Provide the (X, Y) coordinate of the cell's center where the given text is located.  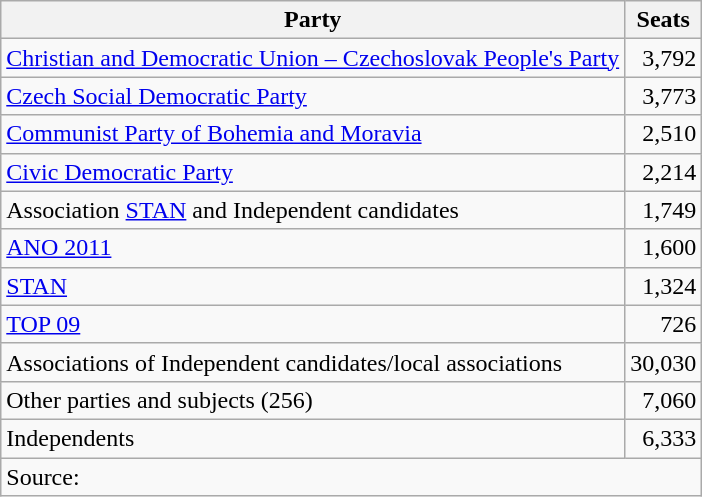
Communist Party of Bohemia and Moravia (313, 134)
STAN (313, 286)
Source: (352, 477)
Czech Social Democratic Party (313, 96)
30,030 (664, 362)
7,060 (664, 400)
Seats (664, 20)
Civic Democratic Party (313, 172)
Associations of Independent candidates/local associations (313, 362)
2,214 (664, 172)
1,749 (664, 210)
Party (313, 20)
3,792 (664, 58)
ANO 2011 (313, 248)
3,773 (664, 96)
Association STAN and Independent candidates (313, 210)
1,324 (664, 286)
726 (664, 324)
2,510 (664, 134)
TOP 09 (313, 324)
6,333 (664, 438)
Independents (313, 438)
Christian and Democratic Union – Czechoslovak People's Party (313, 58)
Other parties and subjects (256) (313, 400)
1,600 (664, 248)
